Determine the [X, Y] coordinate at the center of the cell enclosing the given text.  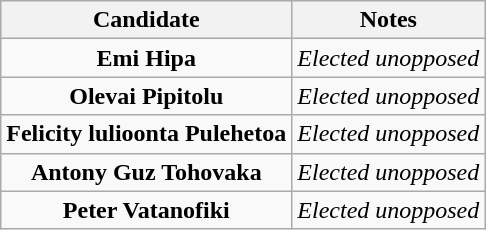
Emi Hipa [146, 58]
Candidate [146, 20]
Felicity lulioonta Pulehetoa [146, 134]
Notes [388, 20]
Peter Vatanofiki [146, 210]
Antony Guz Tohovaka [146, 172]
Olevai Pipitolu [146, 96]
